Pinpoint the cell where the given text exists, returning its (X, Y) midpoint coordinate. 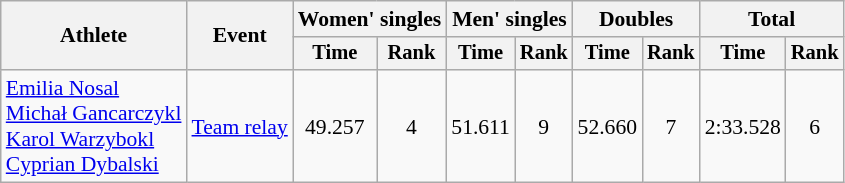
Athlete (94, 36)
51.611 (480, 126)
Event (239, 36)
Men' singles (509, 19)
Doubles (636, 19)
49.257 (335, 126)
7 (671, 126)
2:33.528 (743, 126)
Emilia NosalMichał GancarczyklKarol WarzyboklCyprian Dybalski (94, 126)
Team relay (239, 126)
52.660 (608, 126)
4 (412, 126)
6 (815, 126)
Women' singles (370, 19)
Total (772, 19)
9 (544, 126)
